From the cell containing the given text, extract its center point as (x, y) coordinate. 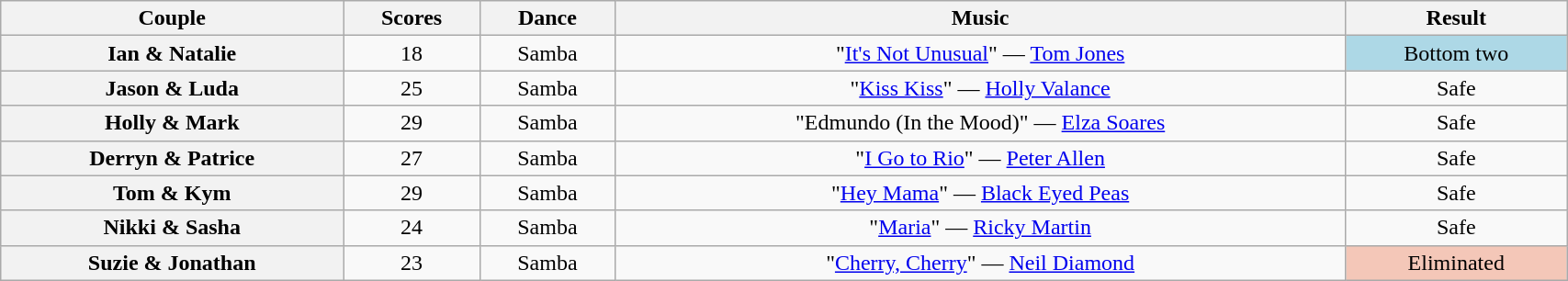
"Hey Mama" — Black Eyed Peas (979, 193)
Couple (173, 18)
Nikki & Sasha (173, 228)
Result (1457, 18)
24 (412, 228)
27 (412, 158)
"Kiss Kiss" — Holly Valance (979, 88)
Holly & Mark (173, 123)
Dance (547, 18)
"Maria" — Ricky Martin (979, 228)
18 (412, 53)
"It's Not Unusual" — Tom Jones (979, 53)
Tom & Kym (173, 193)
Jason & Luda (173, 88)
Ian & Natalie (173, 53)
Music (979, 18)
Suzie & Jonathan (173, 263)
Derryn & Patrice (173, 158)
Eliminated (1457, 263)
"Edmundo (In the Mood)" — Elza Soares (979, 123)
Scores (412, 18)
"I Go to Rio" — Peter Allen (979, 158)
"Cherry, Cherry" — Neil Diamond (979, 263)
Bottom two (1457, 53)
25 (412, 88)
23 (412, 263)
